Return [X, Y] of the center of cell containing provided text 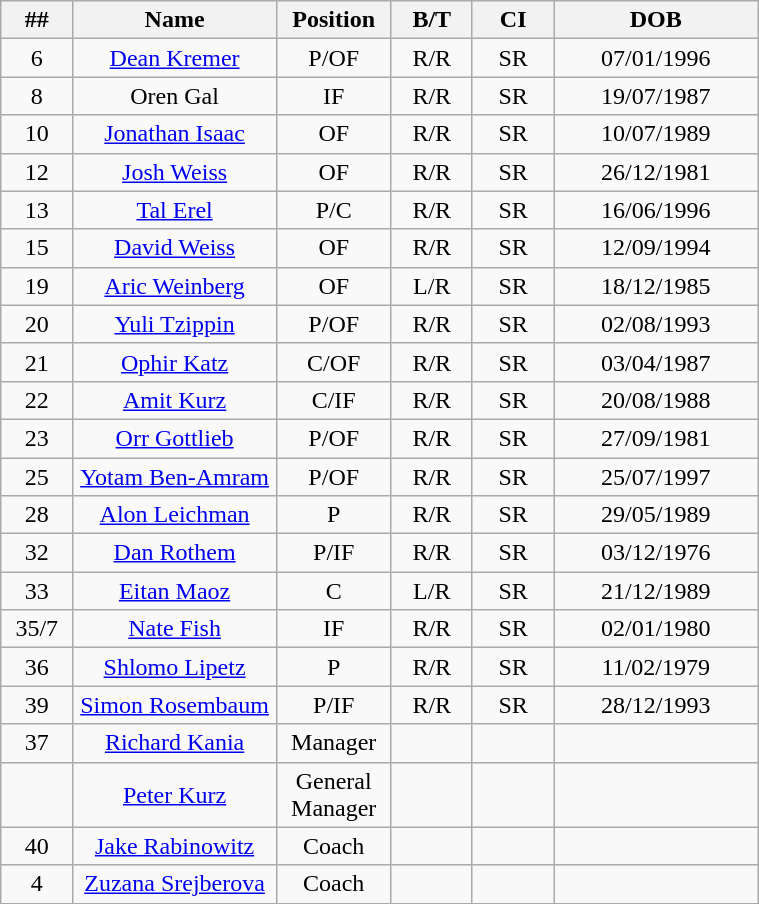
33 [37, 591]
25 [37, 477]
Jake Rabinowitz [175, 846]
Peter Kurz [175, 794]
Josh Weiss [175, 172]
19/07/1987 [656, 96]
Orr Gottlieb [175, 438]
Manager [334, 743]
10/07/1989 [656, 134]
C/OF [334, 362]
## [37, 20]
B/T [432, 20]
8 [37, 96]
4 [37, 884]
Name [175, 20]
18/12/1985 [656, 286]
20 [37, 324]
Position [334, 20]
02/01/1980 [656, 629]
23 [37, 438]
02/08/1993 [656, 324]
11/02/1979 [656, 667]
General Manager [334, 794]
10 [37, 134]
39 [37, 705]
Ophir Katz [175, 362]
03/12/1976 [656, 553]
Yotam Ben-Amram [175, 477]
28 [37, 515]
CI [512, 20]
Dean Kremer [175, 58]
Shlomo Lipetz [175, 667]
Eitan Maoz [175, 591]
19 [37, 286]
21/12/1989 [656, 591]
07/01/1996 [656, 58]
36 [37, 667]
32 [37, 553]
Oren Gal [175, 96]
P/C [334, 210]
12/09/1994 [656, 248]
Simon Rosembaum [175, 705]
26/12/1981 [656, 172]
Jonathan Isaac [175, 134]
C [334, 591]
27/09/1981 [656, 438]
13 [37, 210]
28/12/1993 [656, 705]
22 [37, 400]
Tal Erel [175, 210]
12 [37, 172]
Aric Weinberg [175, 286]
Dan Rothem [175, 553]
03/04/1987 [656, 362]
16/06/1996 [656, 210]
Richard Kania [175, 743]
Yuli Tzippin [175, 324]
Nate Fish [175, 629]
C/IF [334, 400]
6 [37, 58]
Alon Leichman [175, 515]
15 [37, 248]
Amit Kurz [175, 400]
25/07/1997 [656, 477]
21 [37, 362]
DOB [656, 20]
29/05/1989 [656, 515]
David Weiss [175, 248]
35/7 [37, 629]
Zuzana Srejberova [175, 884]
20/08/1988 [656, 400]
40 [37, 846]
37 [37, 743]
